Return the [x, y] coordinate for the center point of the cell that contains the specified text.  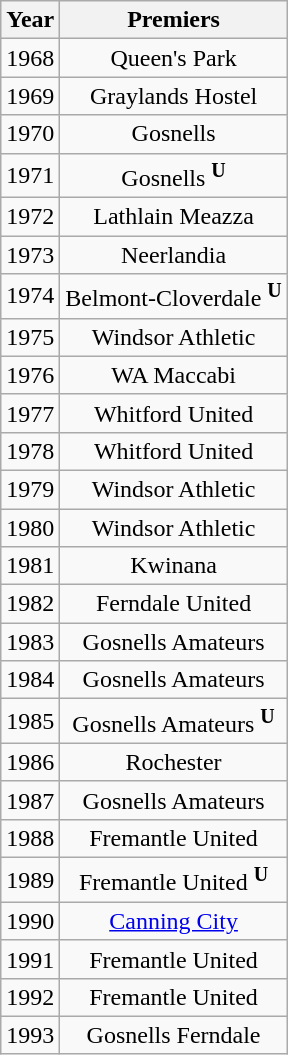
1977 [30, 413]
1985 [30, 722]
1971 [30, 176]
1987 [30, 800]
1993 [30, 1035]
Gosnells U [174, 176]
Gosnells Ferndale [174, 1035]
1991 [30, 959]
1974 [30, 296]
1979 [30, 489]
1969 [30, 96]
1976 [30, 375]
1982 [30, 604]
Lathlain Meazza [174, 217]
1989 [30, 880]
1986 [30, 762]
Fremantle United U [174, 880]
1980 [30, 528]
1992 [30, 997]
WA Maccabi [174, 375]
Rochester [174, 762]
1975 [30, 337]
Gosnells Amateurs U [174, 722]
1973 [30, 255]
1983 [30, 642]
1988 [30, 839]
1972 [30, 217]
1968 [30, 58]
1970 [30, 134]
Queen's Park [174, 58]
Canning City [174, 921]
Year [30, 20]
1978 [30, 451]
1990 [30, 921]
Gosnells [174, 134]
1981 [30, 566]
Neerlandia [174, 255]
Ferndale United [174, 604]
Premiers [174, 20]
Kwinana [174, 566]
Graylands Hostel [174, 96]
Belmont-Cloverdale U [174, 296]
1984 [30, 680]
